Output the [x, y] coordinate of the center of the cell containing the given text.  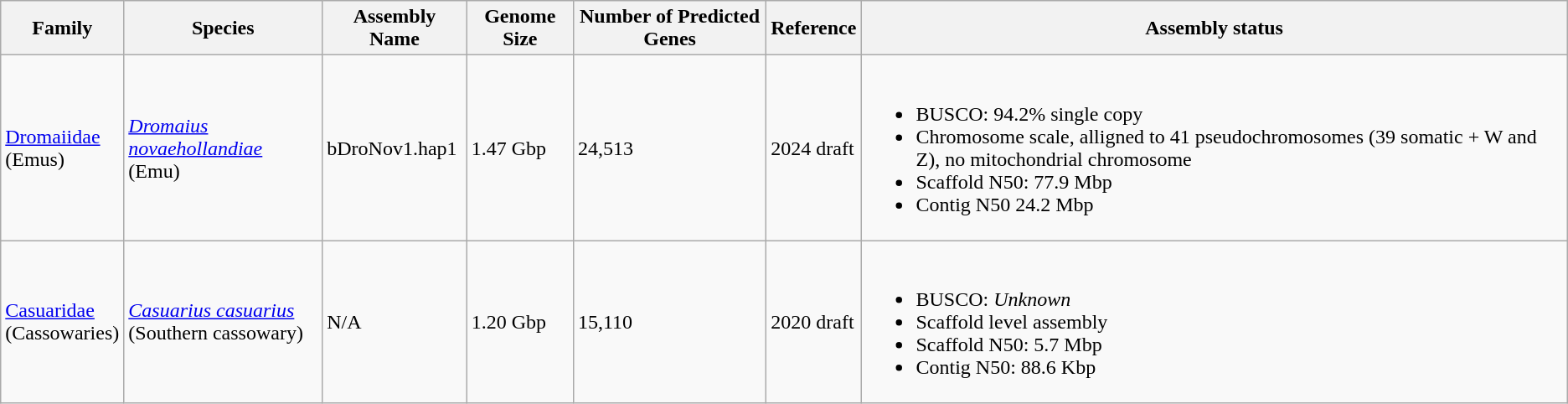
Genome Size [519, 28]
Number of Predicted Genes [669, 28]
bDroNov1.hap1 [395, 148]
Assembly status [1215, 28]
2024 draft [814, 148]
Dromaiidae(Emus) [62, 148]
2020 draft [814, 322]
N/A [395, 322]
Dromaius novaehollandiae(Emu) [223, 148]
BUSCO: UnknownScaffold level assemblyScaffold N50: 5.7 MbpContig N50: 88.6 Kbp [1215, 322]
Casuaridae(Cassowaries) [62, 322]
1.47 Gbp [519, 148]
Reference [814, 28]
24,513 [669, 148]
Species [223, 28]
Assembly Name [395, 28]
15,110 [669, 322]
1.20 Gbp [519, 322]
Casuarius casuarius(Southern cassowary) [223, 322]
Family [62, 28]
